Identify which cell holds the provided text, then report its [X, Y] central coordinate. 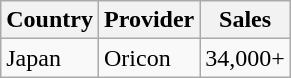
Country [50, 20]
Oricon [148, 58]
34,000+ [246, 58]
Sales [246, 20]
Japan [50, 58]
Provider [148, 20]
